From the cell containing the given text, extract its center point as (x, y) coordinate. 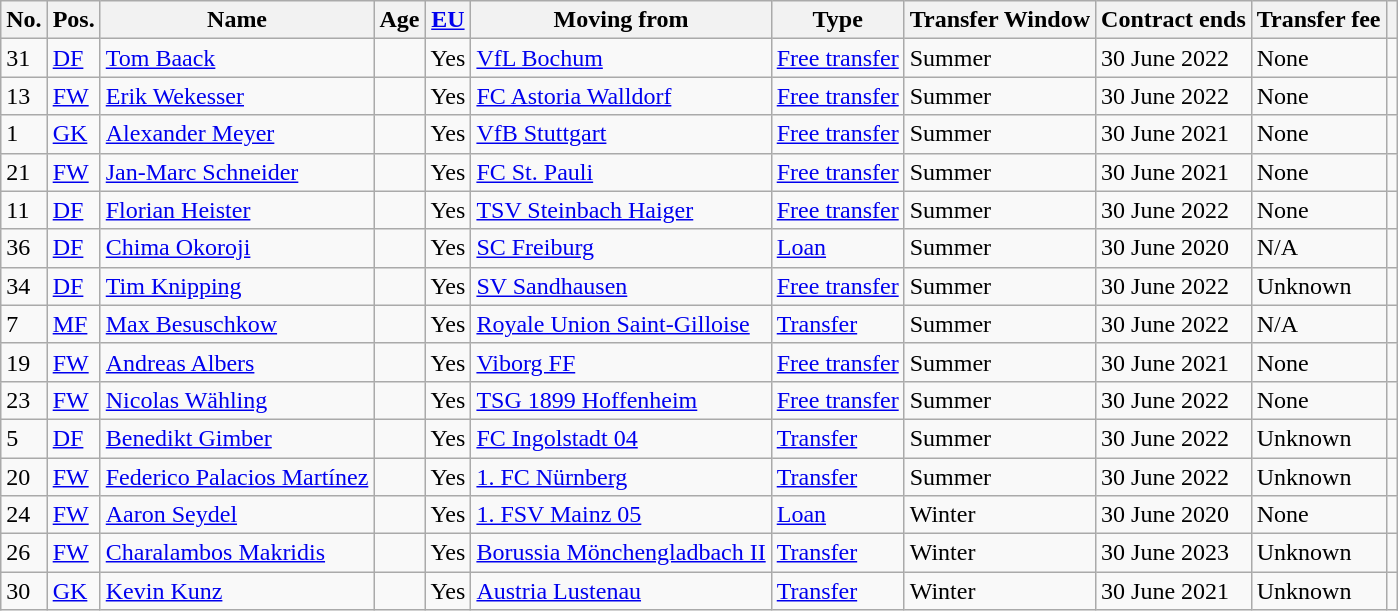
Name (237, 20)
Age (400, 20)
Nicolas Wähling (237, 400)
Alexander Meyer (237, 134)
30 (24, 591)
Florian Heister (237, 210)
24 (24, 515)
Pos. (74, 20)
Chima Okoroji (237, 248)
EU (448, 20)
1. FC Nürnberg (621, 477)
34 (24, 286)
26 (24, 553)
1 (24, 134)
Moving from (621, 20)
TSG 1899 Hoffenheim (621, 400)
Contract ends (1174, 20)
FC Astoria Walldorf (621, 96)
SV Sandhausen (621, 286)
23 (24, 400)
Max Besuschkow (237, 324)
VfL Bochum (621, 58)
Charalambos Makridis (237, 553)
Transfer Window (1000, 20)
21 (24, 172)
No. (24, 20)
Federico Palacios Martínez (237, 477)
Jan-Marc Schneider (237, 172)
11 (24, 210)
20 (24, 477)
Andreas Albers (237, 362)
13 (24, 96)
Tim Knipping (237, 286)
Viborg FF (621, 362)
5 (24, 438)
7 (24, 324)
SC Freiburg (621, 248)
TSV Steinbach Haiger (621, 210)
Royale Union Saint-Gilloise (621, 324)
MF (74, 324)
31 (24, 58)
Benedikt Gimber (237, 438)
19 (24, 362)
Type (838, 20)
VfB Stuttgart (621, 134)
FC Ingolstadt 04 (621, 438)
Aaron Seydel (237, 515)
FC St. Pauli (621, 172)
Erik Wekesser (237, 96)
1. FSV Mainz 05 (621, 515)
Borussia Mönchengladbach II (621, 553)
Transfer fee (1318, 20)
30 June 2023 (1174, 553)
Tom Baack (237, 58)
36 (24, 248)
Kevin Kunz (237, 591)
Austria Lustenau (621, 591)
